Provide the [x, y] coordinate of the cell's center where the given text is located.  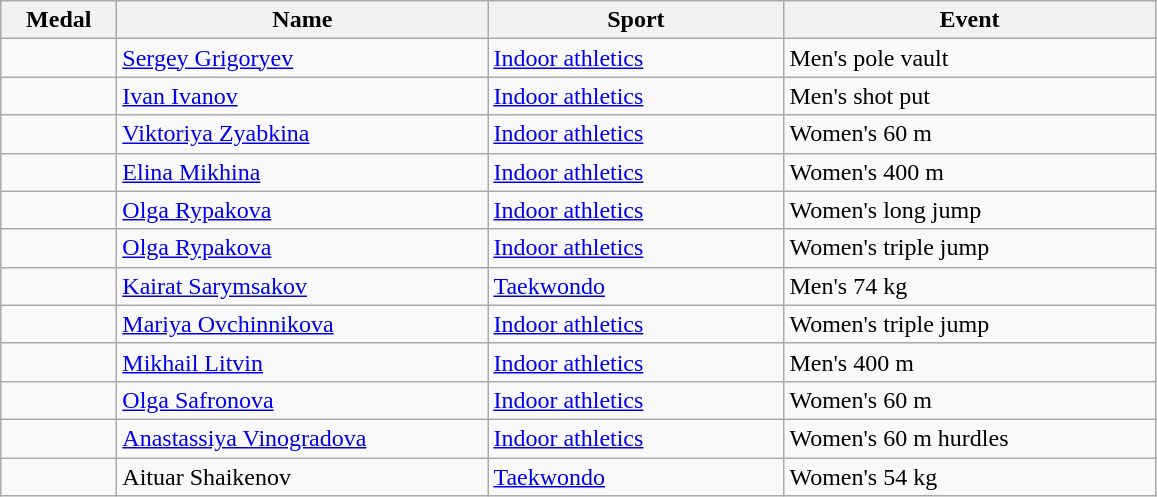
Mikhail Litvin [302, 362]
Event [970, 20]
Elina Mikhina [302, 172]
Ivan Ivanov [302, 96]
Aituar Shaikenov [302, 477]
Sergey Grigoryev [302, 58]
Women's long jump [970, 210]
Anastassiya Vinogradova [302, 438]
Olga Safronova [302, 400]
Women's 54 kg [970, 477]
Name [302, 20]
Men's 400 m [970, 362]
Women's 60 m hurdles [970, 438]
Men's 74 kg [970, 286]
Medal [59, 20]
Mariya Ovchinnikova [302, 324]
Men's shot put [970, 96]
Sport [636, 20]
Kairat Sarymsakov [302, 286]
Women's 400 m [970, 172]
Men's pole vault [970, 58]
Viktoriya Zyabkina [302, 134]
